Return [x, y] of the center of cell containing provided text 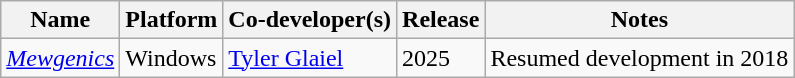
Platform [172, 20]
Mewgenics [60, 58]
Resumed development in 2018 [640, 58]
Name [60, 20]
Tyler Glaiel [310, 58]
Windows [172, 58]
2025 [441, 58]
Release [441, 20]
Notes [640, 20]
Co-developer(s) [310, 20]
